Return [X, Y] of the center of cell containing provided text 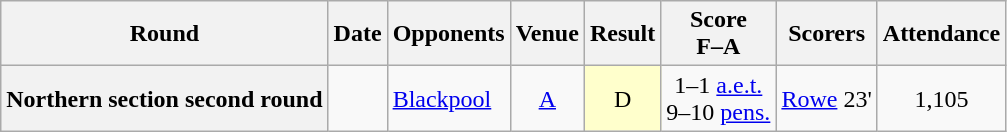
1,105 [941, 98]
Rowe 23' [826, 98]
Result [622, 34]
Date [358, 34]
ScoreF–A [718, 34]
Opponents [448, 34]
Northern section second round [164, 98]
Attendance [941, 34]
Blackpool [448, 98]
Venue [547, 34]
Scorers [826, 34]
D [622, 98]
1–1 a.e.t.9–10 pens. [718, 98]
Round [164, 34]
A [547, 98]
